Scan for the cell matching the given text and deliver its [x, y] coordinate at center. 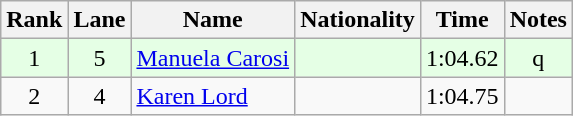
Manuela Carosi [213, 58]
Karen Lord [213, 96]
1:04.62 [462, 58]
Name [213, 20]
Rank [34, 20]
Time [462, 20]
q [538, 58]
5 [100, 58]
2 [34, 96]
4 [100, 96]
Nationality [358, 20]
1:04.75 [462, 96]
1 [34, 58]
Notes [538, 20]
Lane [100, 20]
